Detect which cell encompasses the target text, then output its [x, y] center coordinate. 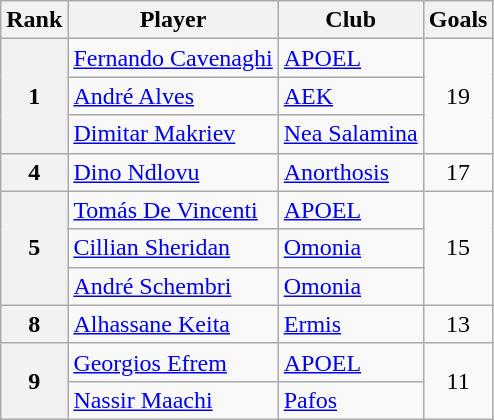
11 [458, 381]
9 [34, 381]
Dino Ndlovu [173, 172]
Player [173, 20]
Pafos [350, 400]
Tomás De Vincenti [173, 210]
Rank [34, 20]
8 [34, 324]
Club [350, 20]
1 [34, 96]
Cillian Sheridan [173, 248]
André Alves [173, 96]
17 [458, 172]
Nea Salamina [350, 134]
13 [458, 324]
Ermis [350, 324]
Goals [458, 20]
André Schembri [173, 286]
5 [34, 248]
Dimitar Makriev [173, 134]
4 [34, 172]
Alhassane Keita [173, 324]
Fernando Cavenaghi [173, 58]
Nassir Maachi [173, 400]
Anorthosis [350, 172]
Georgios Efrem [173, 362]
19 [458, 96]
AEK [350, 96]
15 [458, 248]
